Capture the cell that displays the provided text and extract its [x, y] central coordinate. 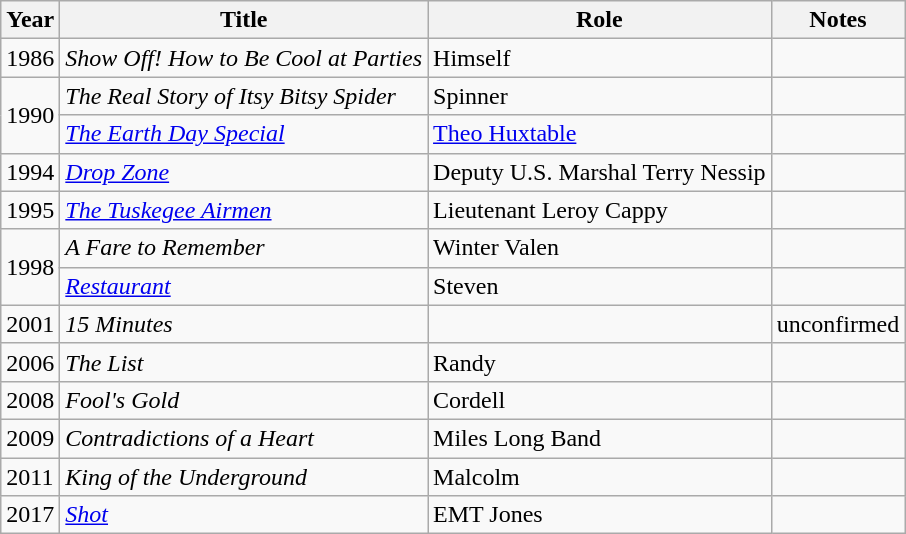
Shot [244, 515]
Steven [600, 286]
2001 [30, 324]
2011 [30, 477]
1986 [30, 58]
Notes [838, 20]
Fool's Gold [244, 400]
2006 [30, 362]
1990 [30, 115]
Himself [600, 58]
Role [600, 20]
Year [30, 20]
Drop Zone [244, 172]
2008 [30, 400]
Cordell [600, 400]
King of the Underground [244, 477]
2017 [30, 515]
Show Off! How to Be Cool at Parties [244, 58]
1998 [30, 267]
Restaurant [244, 286]
Malcolm [600, 477]
EMT Jones [600, 515]
Theo Huxtable [600, 134]
2009 [30, 438]
A Fare to Remember [244, 248]
Spinner [600, 96]
The Real Story of Itsy Bitsy Spider [244, 96]
The List [244, 362]
Title [244, 20]
Lieutenant Leroy Cappy [600, 210]
1995 [30, 210]
unconfirmed [838, 324]
Deputy U.S. Marshal Terry Nessip [600, 172]
Winter Valen [600, 248]
The Tuskegee Airmen [244, 210]
Randy [600, 362]
15 Minutes [244, 324]
Miles Long Band [600, 438]
Contradictions of a Heart [244, 438]
The Earth Day Special [244, 134]
1994 [30, 172]
